Determine the (X, Y) coordinate at the center of the cell enclosing the given text.  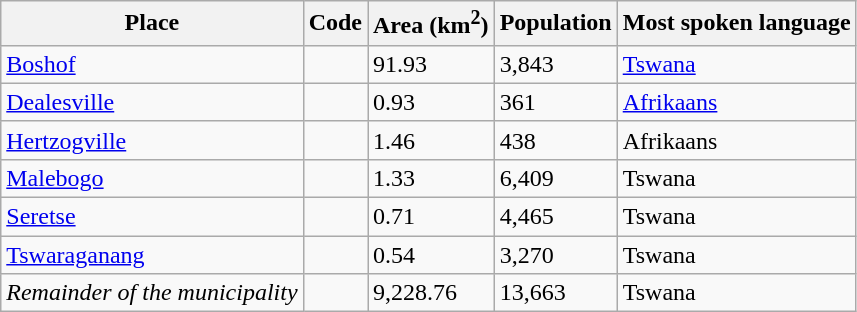
Code (335, 24)
Dealesville (152, 102)
3,843 (556, 64)
Population (556, 24)
Hertzogville (152, 140)
0.71 (432, 217)
Area (km2) (432, 24)
0.54 (432, 255)
Boshof (152, 64)
438 (556, 140)
1.33 (432, 178)
Most spoken language (736, 24)
1.46 (432, 140)
6,409 (556, 178)
3,270 (556, 255)
Place (152, 24)
Remainder of the municipality (152, 293)
9,228.76 (432, 293)
13,663 (556, 293)
Seretse (152, 217)
361 (556, 102)
91.93 (432, 64)
Malebogo (152, 178)
0.93 (432, 102)
4,465 (556, 217)
Tswaraganang (152, 255)
